Determine the (x, y) coordinate at the center of the cell enclosing the given text.  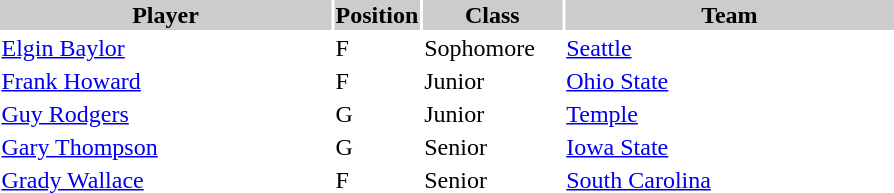
Guy Rodgers (166, 114)
Player (166, 15)
Ohio State (730, 81)
Temple (730, 114)
Sophomore (492, 48)
Senior (492, 147)
Position (377, 15)
Iowa State (730, 147)
Class (492, 15)
Gary Thompson (166, 147)
Team (730, 15)
Elgin Baylor (166, 48)
Seattle (730, 48)
Frank Howard (166, 81)
